Detect which cell encompasses the target text, then output its (X, Y) center coordinate. 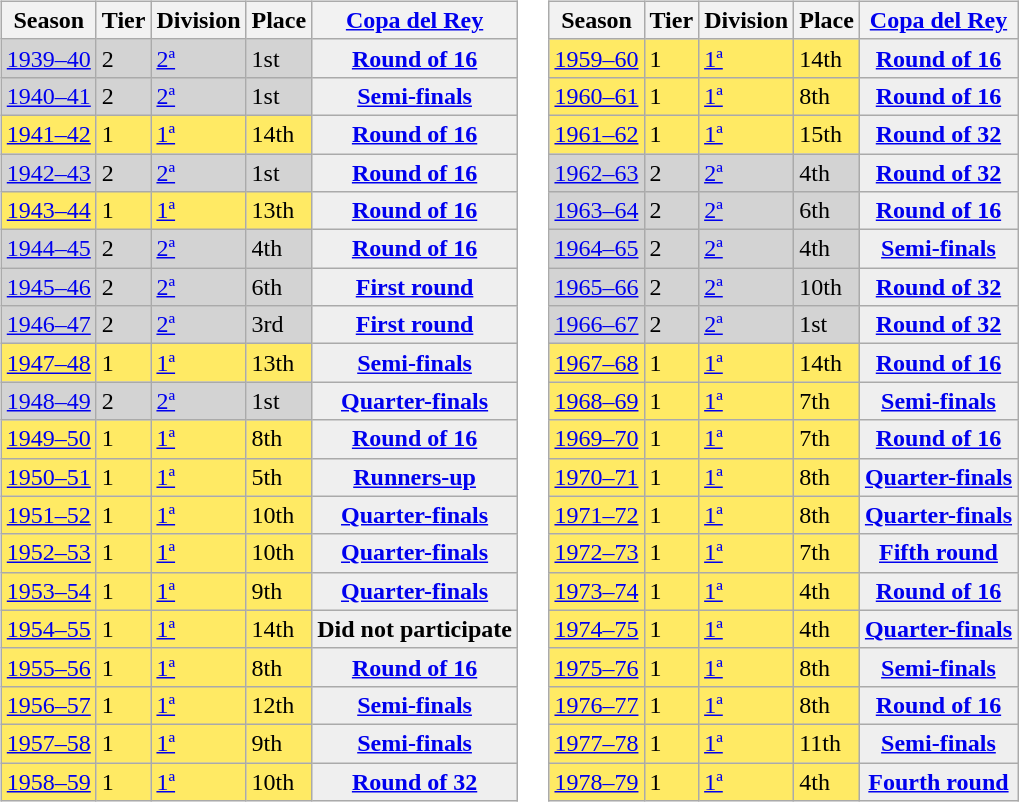
1949–50 (48, 439)
Runners-up (415, 477)
1958–59 (48, 781)
1944–45 (48, 249)
1960–61 (596, 96)
1967–68 (596, 363)
1953–54 (48, 591)
1962–63 (596, 173)
1939–40 (48, 58)
5th (279, 477)
1945–46 (48, 287)
1972–73 (596, 553)
Fourth round (938, 781)
1940–41 (48, 96)
1978–79 (596, 781)
1966–67 (596, 325)
1955–56 (48, 667)
1959–60 (596, 58)
1961–62 (596, 134)
Did not participate (415, 629)
1954–55 (48, 629)
11th (827, 743)
1943–44 (48, 211)
1947–48 (48, 363)
1946–47 (48, 325)
12th (279, 705)
1941–42 (48, 134)
1976–77 (596, 705)
1969–70 (596, 439)
Fifth round (938, 553)
1970–71 (596, 477)
1977–78 (596, 743)
1956–57 (48, 705)
1971–72 (596, 515)
1965–66 (596, 287)
15th (827, 134)
1951–52 (48, 515)
1952–53 (48, 553)
1964–65 (596, 249)
1975–76 (596, 667)
1968–69 (596, 401)
1950–51 (48, 477)
1963–64 (596, 211)
1948–49 (48, 401)
1973–74 (596, 591)
1957–58 (48, 743)
1974–75 (596, 629)
3rd (279, 325)
1942–43 (48, 173)
